Return the [x, y] coordinate for the center point of the cell that contains the specified text.  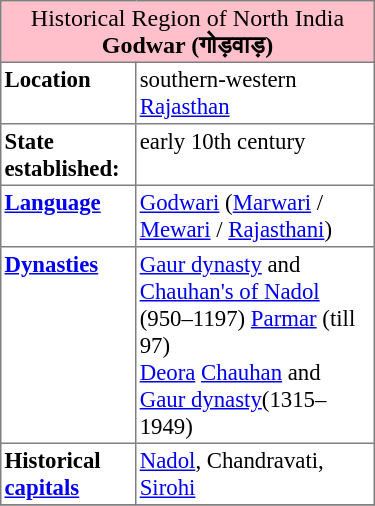
State established: [68, 155]
Nadol, Chandravati, Sirohi [255, 474]
Language [68, 216]
Gaur dynasty and Chauhan's of Nadol (950–1197) Parmar (till 97) Deora Chauhan and Gaur dynasty(1315–1949) [255, 345]
early 10th century [255, 155]
Godwari (Marwari / Mewari / Rajasthani) [255, 216]
Historical capitals [68, 474]
Location [68, 93]
southern-western Rajasthan [255, 93]
Historical Region of North IndiaGodwar (गोड़वाड़) [188, 32]
Dynasties [68, 345]
